Extract the (x, y) coordinate from the center of the cell holding the provided text.  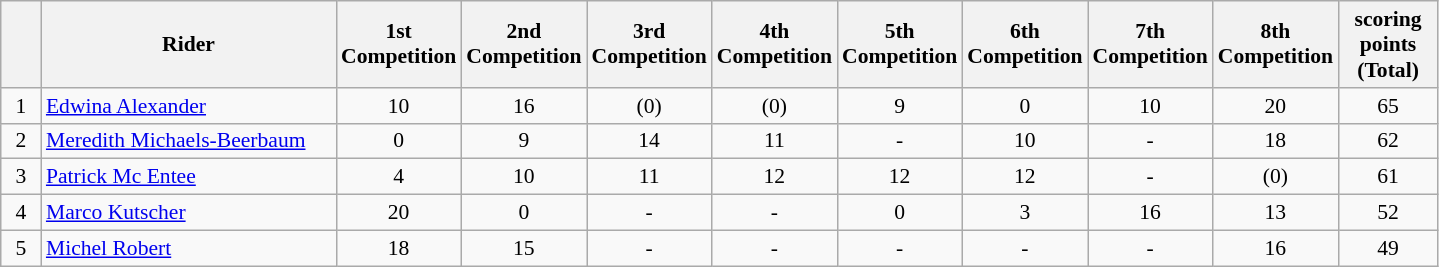
8thCompetition (1276, 44)
3rdCompetition (648, 44)
scoringpoints(Total) (1388, 44)
6thCompetition (1024, 44)
Marco Kutscher (188, 213)
14 (648, 141)
Michel Robert (188, 248)
Rider (188, 44)
Edwina Alexander (188, 106)
7thCompetition (1150, 44)
15 (524, 248)
1stCompetition (398, 44)
52 (1388, 213)
62 (1388, 141)
65 (1388, 106)
2ndCompetition (524, 44)
4thCompetition (774, 44)
5thCompetition (900, 44)
Patrick Mc Entee (188, 177)
13 (1276, 213)
49 (1388, 248)
Meredith Michaels-Beerbaum (188, 141)
5 (21, 248)
1 (21, 106)
61 (1388, 177)
2 (21, 141)
